Determine the (x, y) coordinate at the center of the cell enclosing the given text.  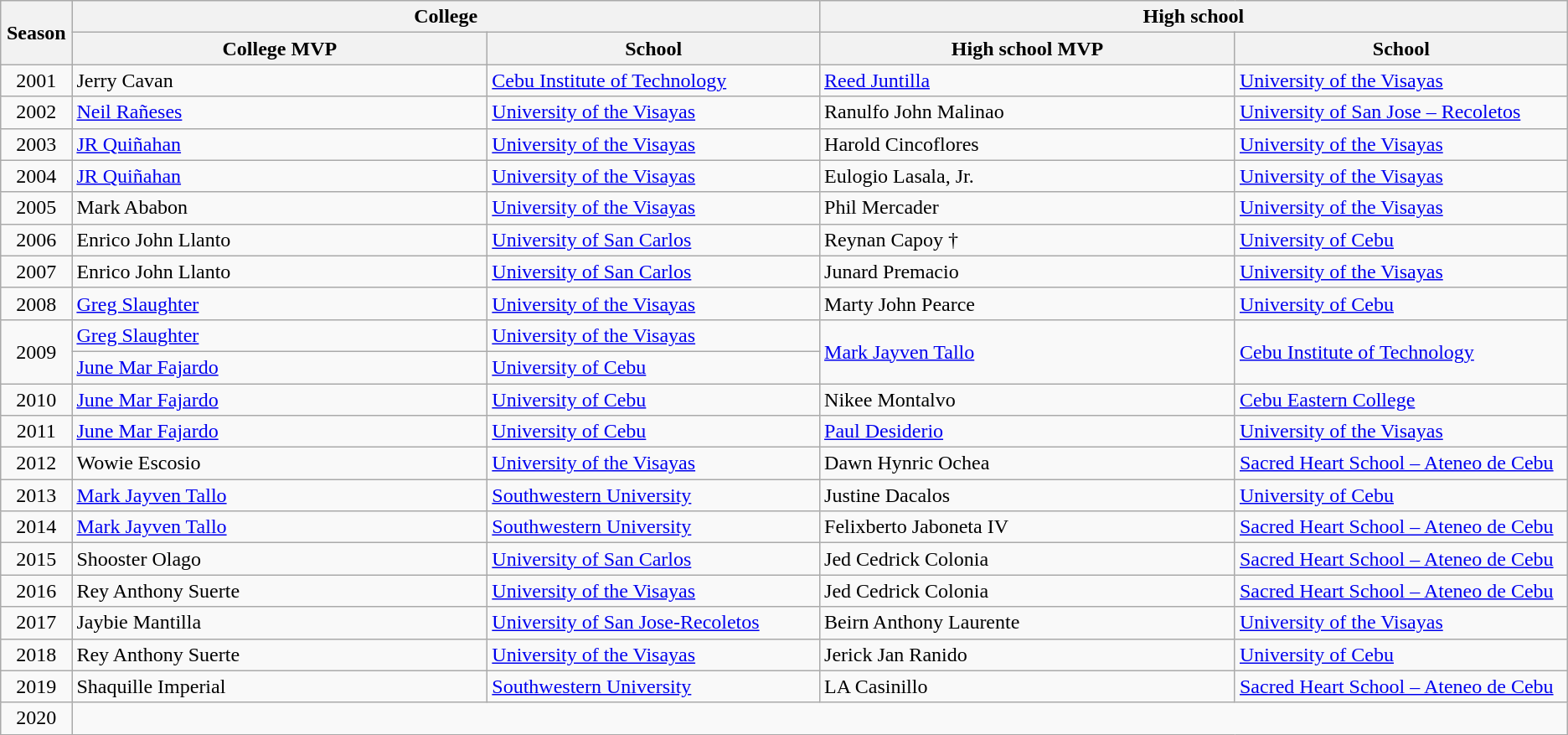
2006 (37, 240)
Marty John Pearce (1028, 303)
2017 (37, 623)
Junard Premacio (1028, 272)
2009 (37, 351)
2012 (37, 463)
2019 (37, 686)
2020 (37, 718)
University of San Jose – Recoletos (1400, 112)
2002 (37, 112)
2010 (37, 400)
Jerick Jan Ranido (1028, 655)
High school MVP (1028, 49)
Neil Rañeses (280, 112)
Jerry Cavan (280, 80)
Cebu Eastern College (1400, 400)
Ranulfo John Malinao (1028, 112)
2014 (37, 527)
College MVP (280, 49)
Dawn Hynric Ochea (1028, 463)
Justine Dacalos (1028, 495)
Wowie Escosio (280, 463)
Harold Cincoflores (1028, 144)
High school (1194, 17)
2005 (37, 208)
Phil Mercader (1028, 208)
2015 (37, 559)
Paul Desiderio (1028, 432)
Beirn Anthony Laurente (1028, 623)
Season (37, 33)
2013 (37, 495)
Mark Ababon (280, 208)
Jaybie Mantilla (280, 623)
2011 (37, 432)
2016 (37, 591)
Reynan Capoy † (1028, 240)
Nikee Montalvo (1028, 400)
2003 (37, 144)
Felixberto Jaboneta IV (1028, 527)
2004 (37, 176)
2008 (37, 303)
University of San Jose-Recoletos (653, 623)
Shaquille Imperial (280, 686)
2001 (37, 80)
College (446, 17)
2007 (37, 272)
Reed Juntilla (1028, 80)
2018 (37, 655)
Shooster Olago (280, 559)
Eulogio Lasala, Jr. (1028, 176)
LA Casinillo (1028, 686)
